Find where the given text appears and provide that cell's center as [x, y] coordinate. 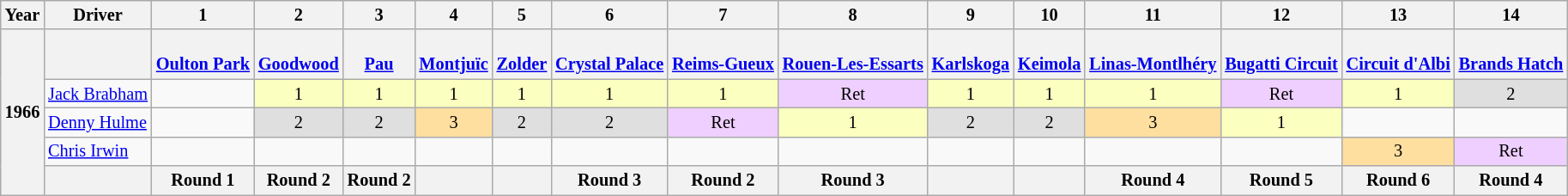
4 [454, 15]
Jack Brabham [98, 94]
Round 1 [203, 181]
Rouen-Les-Essarts [853, 54]
Brands Hatch [1510, 54]
12 [1280, 15]
Linas-Montlhéry [1153, 54]
Driver [98, 15]
Chris Irwin [98, 151]
Oulton Park [203, 54]
9 [971, 15]
10 [1049, 15]
Circuit d'Albi [1399, 54]
Pau [379, 54]
1966 [22, 112]
7 [723, 15]
Goodwood [299, 54]
Zolder [522, 54]
Year [22, 15]
6 [609, 15]
Bugatti Circuit [1280, 54]
13 [1399, 15]
Reims-Gueux [723, 54]
5 [522, 15]
Crystal Palace [609, 54]
Montjuïc [454, 54]
8 [853, 15]
14 [1510, 15]
Denny Hulme [98, 122]
Karlskoga [971, 54]
Round 6 [1399, 181]
Keimola [1049, 54]
Round 5 [1280, 181]
11 [1153, 15]
